Identify which cell holds the provided text, then report its [X, Y] central coordinate. 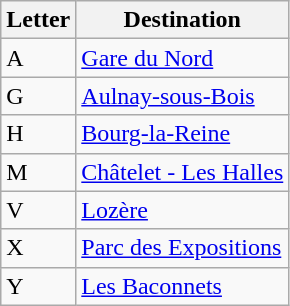
Bourg-la-Reine [182, 134]
V [38, 210]
M [38, 172]
Parc des Expositions [182, 248]
Destination [182, 20]
H [38, 134]
Les Baconnets [182, 286]
X [38, 248]
Aulnay-sous-Bois [182, 96]
Gare du Nord [182, 58]
Lozère [182, 210]
Y [38, 286]
Châtelet - Les Halles [182, 172]
G [38, 96]
A [38, 58]
Letter [38, 20]
